From the cell containing the given text, extract its center point as [x, y] coordinate. 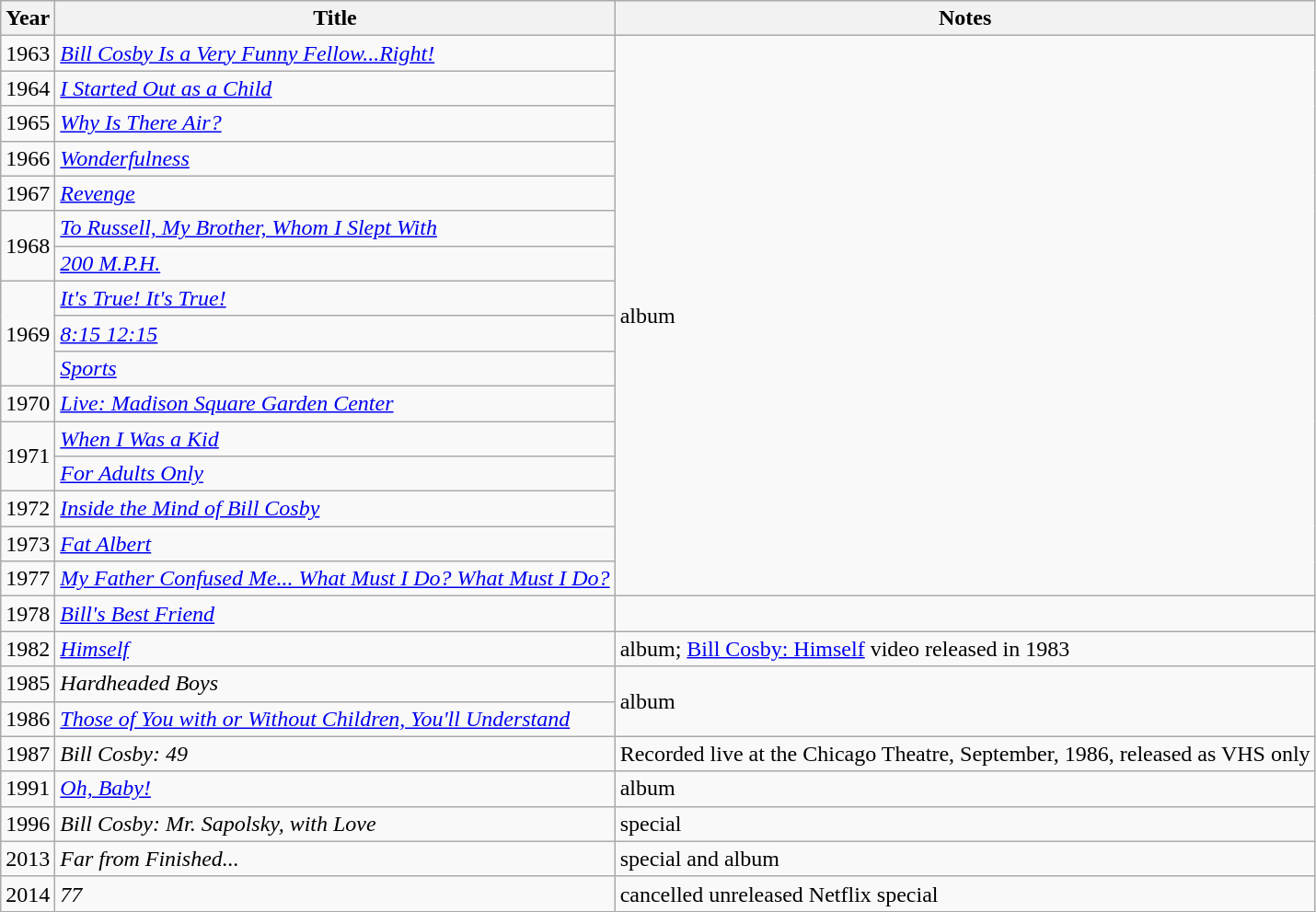
I Started Out as a Child [335, 88]
Hardheaded Boys [335, 684]
Inside the Mind of Bill Cosby [335, 509]
77 [335, 894]
cancelled unreleased Netflix special [964, 894]
1966 [28, 158]
1978 [28, 614]
When I Was a Kid [335, 439]
1965 [28, 123]
Live: Madison Square Garden Center [335, 403]
Title [335, 18]
1977 [28, 579]
Bill's Best Friend [335, 614]
1967 [28, 193]
special [964, 824]
1970 [28, 403]
Year [28, 18]
Notes [964, 18]
album; Bill Cosby: Himself video released in 1983 [964, 649]
1968 [28, 246]
Wonderfulness [335, 158]
2013 [28, 859]
Sports [335, 368]
Bill Cosby: Mr. Sapolsky, with Love [335, 824]
1991 [28, 789]
Far from Finished... [335, 859]
8:15 12:15 [335, 333]
1987 [28, 754]
1996 [28, 824]
1972 [28, 509]
1964 [28, 88]
1963 [28, 53]
For Adults Only [335, 474]
My Father Confused Me... What Must I Do? What Must I Do? [335, 579]
Revenge [335, 193]
Why Is There Air? [335, 123]
1969 [28, 333]
2014 [28, 894]
1973 [28, 544]
Oh, Baby! [335, 789]
Bill Cosby: 49 [335, 754]
special and album [964, 859]
Fat Albert [335, 544]
1971 [28, 456]
1986 [28, 719]
1985 [28, 684]
1982 [28, 649]
It's True! It's True! [335, 298]
Himself [335, 649]
Recorded live at the Chicago Theatre, September, 1986, released as VHS only [964, 754]
Bill Cosby Is a Very Funny Fellow...Right! [335, 53]
To Russell, My Brother, Whom I Slept With [335, 228]
Those of You with or Without Children, You'll Understand [335, 719]
200 M.P.H. [335, 263]
